Find where the given text appears and provide that cell's center as (X, Y) coordinate. 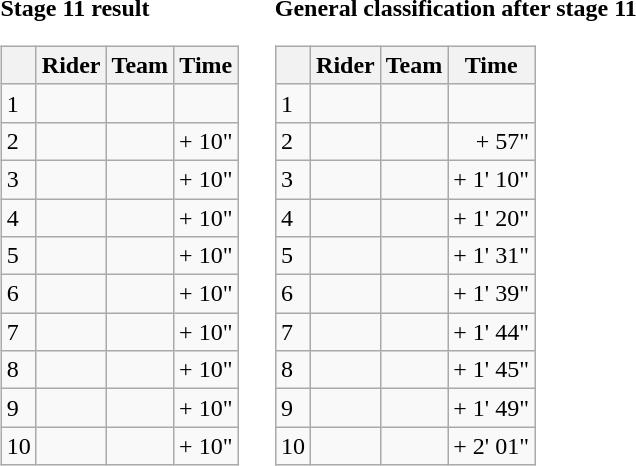
+ 1' 44" (492, 332)
+ 57" (492, 141)
+ 1' 45" (492, 370)
+ 1' 20" (492, 217)
+ 1' 31" (492, 256)
+ 2' 01" (492, 446)
+ 1' 10" (492, 179)
+ 1' 49" (492, 408)
+ 1' 39" (492, 294)
